Scan for the cell matching the given text and deliver its (x, y) coordinate at center. 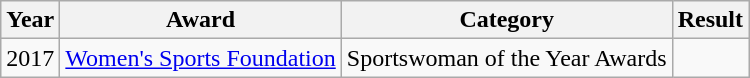
2017 (30, 58)
Award (200, 20)
Sportswoman of the Year Awards (506, 58)
Result (710, 20)
Category (506, 20)
Year (30, 20)
Women's Sports Foundation (200, 58)
